Find where the given text appears and provide that cell's center as (x, y) coordinate. 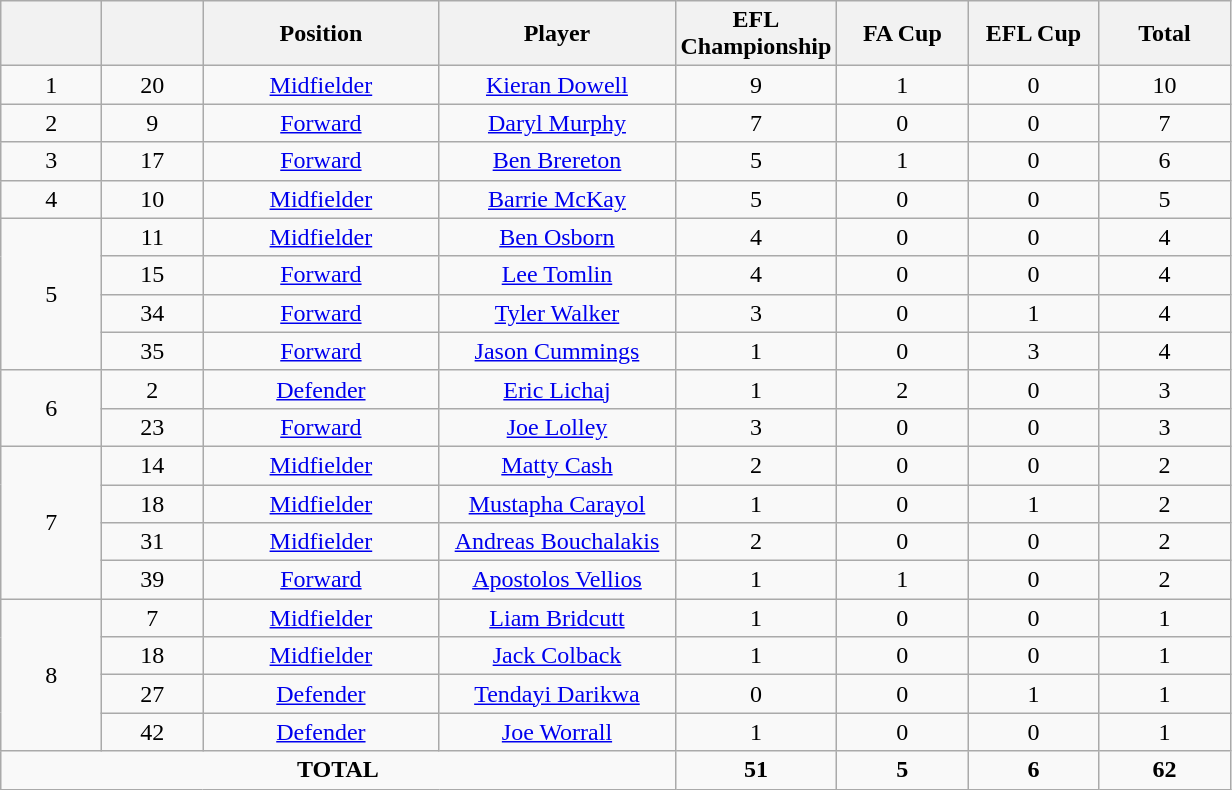
Apostolos Vellios (557, 580)
51 (756, 770)
62 (1164, 770)
Matty Cash (557, 465)
Joe Lolley (557, 427)
Jack Colback (557, 656)
15 (152, 275)
42 (152, 732)
Andreas Bouchalakis (557, 542)
17 (152, 161)
Player (557, 34)
FA Cup (902, 34)
Kieran Dowell (557, 85)
Barrie McKay (557, 199)
8 (52, 675)
31 (152, 542)
35 (152, 351)
Tyler Walker (557, 313)
14 (152, 465)
Position (321, 34)
Eric Lichaj (557, 389)
Total (1164, 34)
27 (152, 694)
Mustapha Carayol (557, 503)
39 (152, 580)
TOTAL (338, 770)
Jason Cummings (557, 351)
Daryl Murphy (557, 123)
EFL Championship (756, 34)
Joe Worrall (557, 732)
Ben Brereton (557, 161)
Liam Bridcutt (557, 618)
20 (152, 85)
Lee Tomlin (557, 275)
EFL Cup (1034, 34)
34 (152, 313)
Ben Osborn (557, 237)
23 (152, 427)
11 (152, 237)
Tendayi Darikwa (557, 694)
